Scan for the cell matching the given text and deliver its [x, y] coordinate at center. 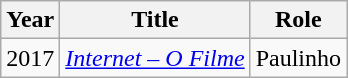
Year [30, 20]
Internet – O Filme [155, 58]
Title [155, 20]
Paulinho [298, 58]
2017 [30, 58]
Role [298, 20]
